Output the [X, Y] coordinate of the center of the cell containing the given text.  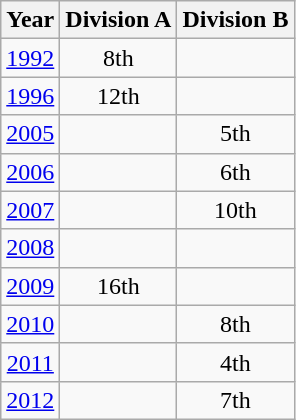
Division B [236, 20]
7th [236, 400]
2006 [30, 172]
2009 [30, 286]
2007 [30, 210]
5th [236, 134]
1992 [30, 58]
2010 [30, 324]
4th [236, 362]
16th [118, 286]
12th [118, 96]
6th [236, 172]
Division A [118, 20]
Year [30, 20]
2011 [30, 362]
2005 [30, 134]
10th [236, 210]
1996 [30, 96]
2012 [30, 400]
2008 [30, 248]
